Return [X, Y] of the center of cell containing provided text 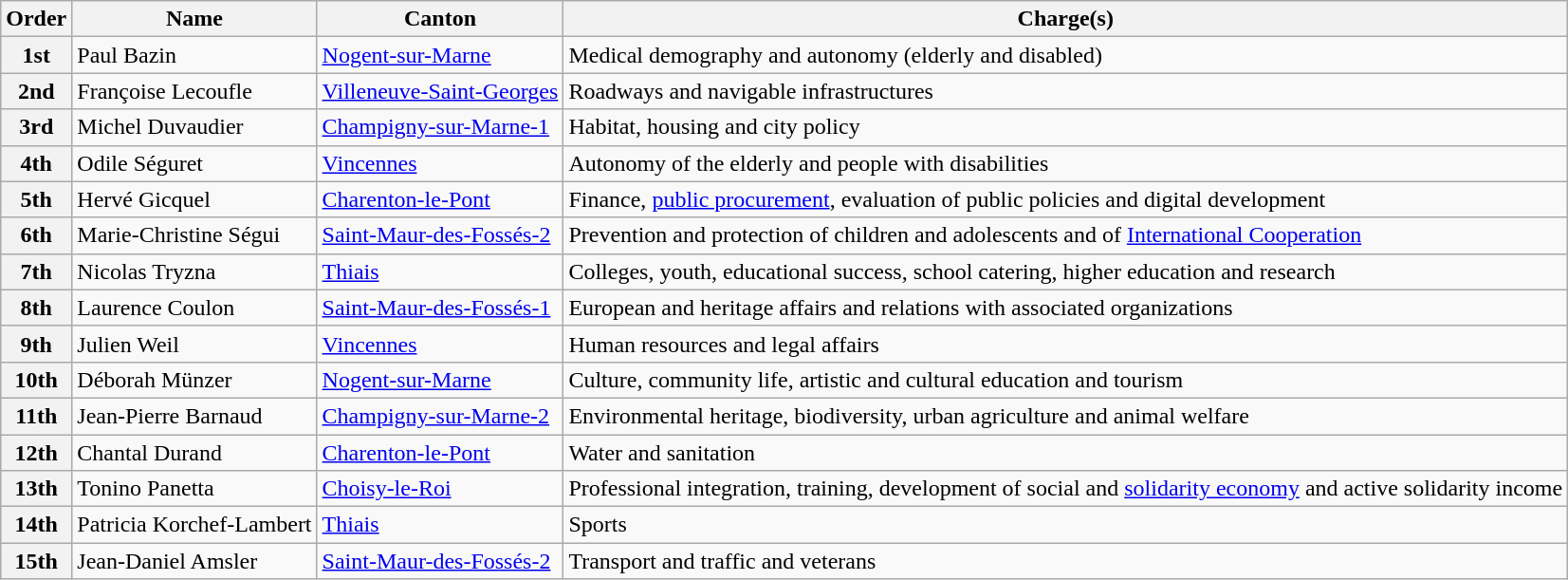
15th [36, 561]
Patricia Korchef-Lambert [194, 525]
Canton [440, 19]
Jean-Daniel Amsler [194, 561]
10th [36, 380]
Name [194, 19]
Water and sanitation [1066, 453]
Hervé Gicquel [194, 199]
Michel Duvaudier [194, 127]
Marie-Christine Ségui [194, 235]
Françoise Lecoufle [194, 91]
Sports [1066, 525]
Finance, public procurement, evaluation of public policies and digital development [1066, 199]
Odile Séguret [194, 163]
Chantal Durand [194, 453]
13th [36, 489]
Transport and traffic and veterans [1066, 561]
Villeneuve-Saint-Georges [440, 91]
Colleges, youth, educational success, school catering, higher education and research [1066, 271]
6th [36, 235]
12th [36, 453]
Culture, community life, artistic and cultural education and tourism [1066, 380]
Saint-Maur-des-Fossés-1 [440, 308]
9th [36, 344]
Roadways and navigable infrastructures [1066, 91]
1st [36, 55]
Paul Bazin [194, 55]
4th [36, 163]
14th [36, 525]
Professional integration, training, development of social and solidarity economy and active solidarity income [1066, 489]
Champigny-sur-Marne-2 [440, 416]
Déborah Münzer [194, 380]
Autonomy of the elderly and people with disabilities [1066, 163]
European and heritage affairs and relations with associated organizations [1066, 308]
Human resources and legal affairs [1066, 344]
Julien Weil [194, 344]
Choisy-le-Roi [440, 489]
7th [36, 271]
Order [36, 19]
Environmental heritage, biodiversity, urban agriculture and animal welfare [1066, 416]
Habitat, housing and city policy [1066, 127]
Prevention and protection of children and adolescents and of International Cooperation [1066, 235]
Tonino Panetta [194, 489]
Nicolas Tryzna [194, 271]
3rd [36, 127]
11th [36, 416]
Laurence Coulon [194, 308]
Champigny-sur-Marne-1 [440, 127]
Charge(s) [1066, 19]
Jean-Pierre Barnaud [194, 416]
5th [36, 199]
8th [36, 308]
2nd [36, 91]
Medical demography and autonomy (elderly and disabled) [1066, 55]
